Return the [x, y] coordinate for the center point of the cell that contains the specified text.  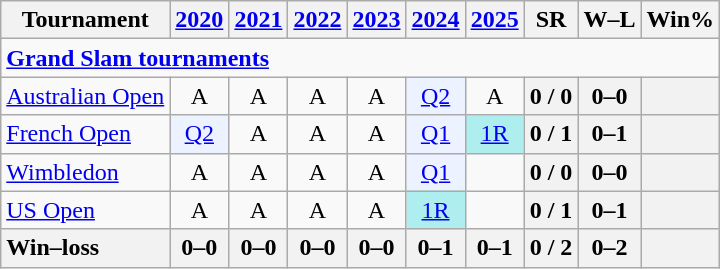
2022 [318, 20]
Wimbledon [86, 172]
2023 [376, 20]
Australian Open [86, 96]
2025 [494, 20]
2024 [436, 20]
US Open [86, 210]
0 / 2 [551, 248]
0–2 [610, 248]
SR [551, 20]
2021 [258, 20]
W–L [610, 20]
Win% [680, 20]
2020 [200, 20]
Grand Slam tournaments [360, 58]
French Open [86, 134]
Tournament [86, 20]
Win–loss [86, 248]
